Determine the (X, Y) coordinate at the center of the cell enclosing the given text.  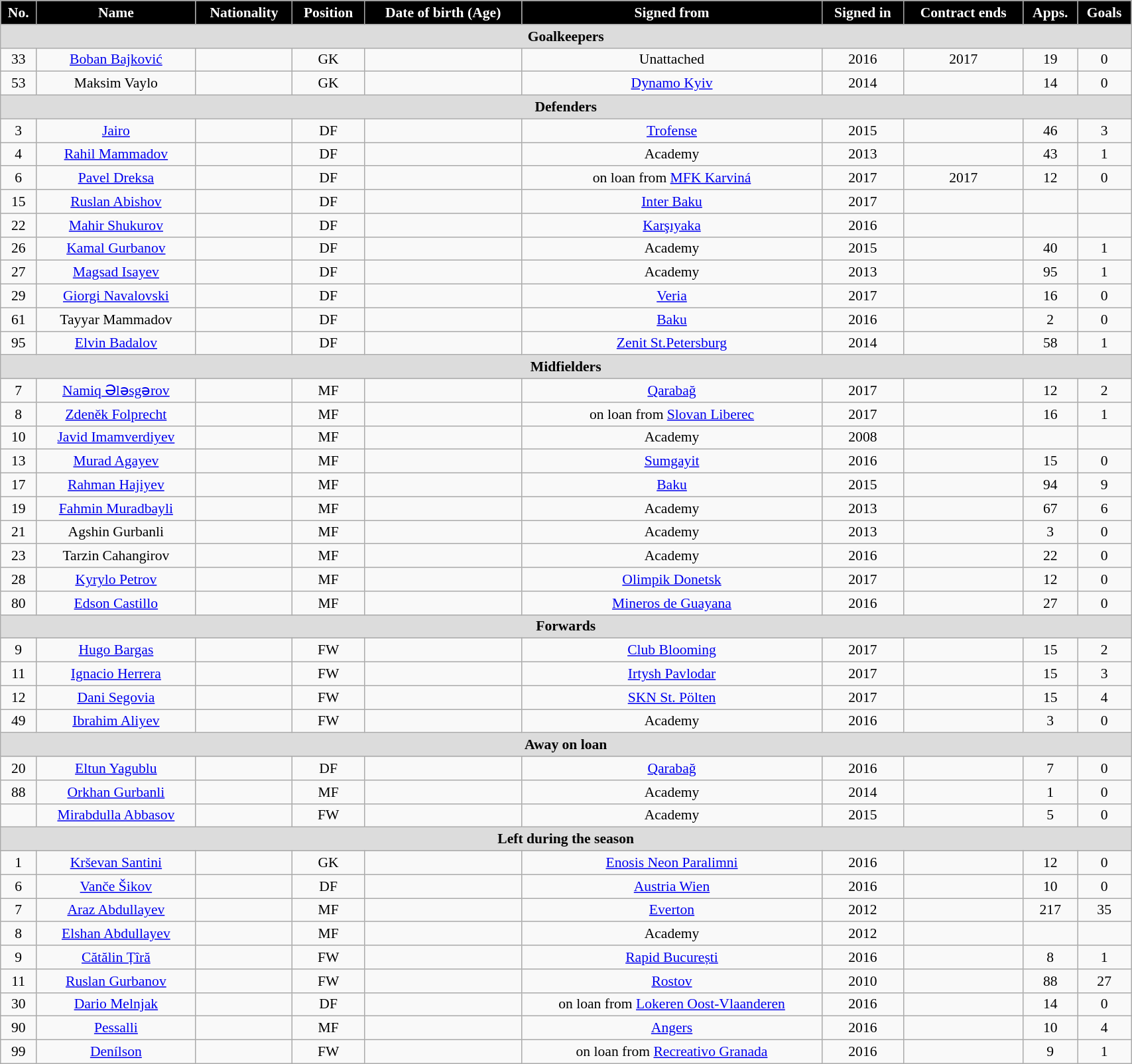
Name (116, 13)
Krševan Santini (116, 863)
Magsad Isayev (116, 272)
Dani Segovia (116, 697)
on loan from Lokeren Oost-Vlaanderen (672, 1004)
Javid Imamverdiyev (116, 438)
Ruslan Gurbanov (116, 981)
35 (1105, 910)
Hugo Bargas (116, 650)
17 (19, 485)
26 (19, 249)
33 (19, 60)
Karşıyaka (672, 225)
Unattached (672, 60)
Araz Abdullayev (116, 910)
Ruslan Abishov (116, 202)
on loan from MFK Karviná (672, 178)
Mirabdulla Abbasov (116, 815)
5 (1050, 815)
Namiq Ələsgərov (116, 390)
Apps. (1050, 13)
Tarzin Cahangirov (116, 556)
Rostov (672, 981)
Signed in (862, 13)
49 (19, 721)
46 (1050, 131)
20 (19, 768)
Kyrylo Petrov (116, 579)
Defenders (566, 107)
Irtysh Pavlodar (672, 674)
Mineros de Guayana (672, 603)
Pessalli (116, 1028)
Goals (1105, 13)
No. (19, 13)
Pavel Dreksa (116, 178)
Inter Baku (672, 202)
Sumgayit (672, 461)
Austria Wien (672, 886)
Veria (672, 296)
Rapid București (672, 957)
90 (19, 1028)
61 (19, 320)
28 (19, 579)
2008 (862, 438)
Jairo (116, 131)
21 (19, 532)
Murad Agayev (116, 461)
94 (1050, 485)
Enosis Neon Paralimni (672, 863)
Zenit St.Petersburg (672, 343)
Elshan Abdullayev (116, 934)
Cătălin Țîră (116, 957)
Date of birth (Age) (443, 13)
Orkhan Gurbanli (116, 792)
Vanče Šikov (116, 886)
Dario Melnjak (116, 1004)
Mahir Shukurov (116, 225)
Ibrahim Aliyev (116, 721)
Contract ends (964, 13)
Edson Castillo (116, 603)
Club Blooming (672, 650)
67 (1050, 508)
43 (1050, 154)
SKN St. Pölten (672, 697)
40 (1050, 249)
Rahil Mammadov (116, 154)
58 (1050, 343)
Denílson (116, 1052)
Position (329, 13)
Kamal Gurbanov (116, 249)
Boban Bajković (116, 60)
Eltun Yagublu (116, 768)
2010 (862, 981)
Forwards (566, 626)
Left during the season (566, 839)
Everton (672, 910)
Midfielders (566, 367)
Agshin Gurbanli (116, 532)
99 (19, 1052)
23 (19, 556)
Maksim Vaylo (116, 84)
29 (19, 296)
Dynamo Kyiv (672, 84)
on loan from Slovan Liberec (672, 414)
Tayyar Mammadov (116, 320)
Elvin Badalov (116, 343)
Zdeněk Folprecht (116, 414)
217 (1050, 910)
Away on loan (566, 745)
Fahmin Muradbayli (116, 508)
Nationality (244, 13)
on loan from Recreativo Granada (672, 1052)
Trofense (672, 131)
Rahman Hajiyev (116, 485)
Goalkeepers (566, 36)
Signed from (672, 13)
53 (19, 84)
80 (19, 603)
Ignacio Herrera (116, 674)
Angers (672, 1028)
13 (19, 461)
30 (19, 1004)
Giorgi Navalovski (116, 296)
Olimpik Donetsk (672, 579)
